For the text-containing cell, return its midpoint in [X, Y] coordinate format. 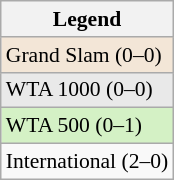
Grand Slam (0–0) [88, 55]
WTA 500 (0–1) [88, 126]
Legend [88, 19]
International (2–0) [88, 162]
WTA 1000 (0–0) [88, 90]
